Provide the [x, y] coordinate of the cell's center where the given text is located.  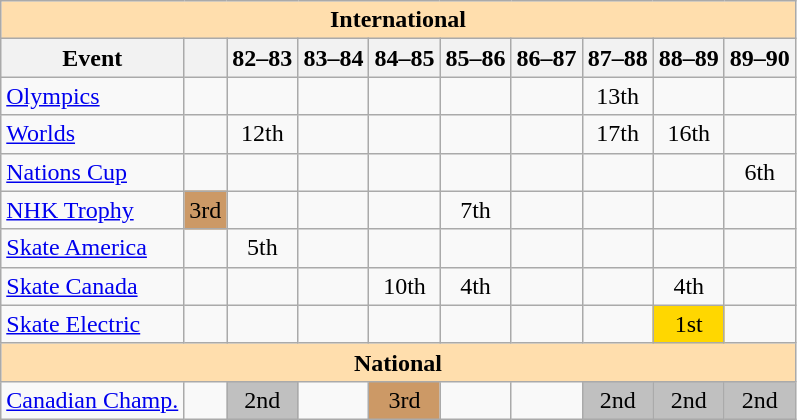
89–90 [760, 58]
84–85 [404, 58]
7th [476, 210]
National [398, 362]
86–87 [546, 58]
12th [262, 134]
Olympics [92, 96]
Skate Canada [92, 286]
Skate Electric [92, 324]
10th [404, 286]
Canadian Champ. [92, 400]
83–84 [334, 58]
5th [262, 248]
6th [760, 172]
85–86 [476, 58]
82–83 [262, 58]
13th [618, 96]
Skate America [92, 248]
17th [618, 134]
88–89 [688, 58]
Event [92, 58]
Worlds [92, 134]
NHK Trophy [92, 210]
Nations Cup [92, 172]
16th [688, 134]
87–88 [618, 58]
International [398, 20]
1st [688, 324]
